Locate the cell with the specified text and output its (X, Y) center coordinate. 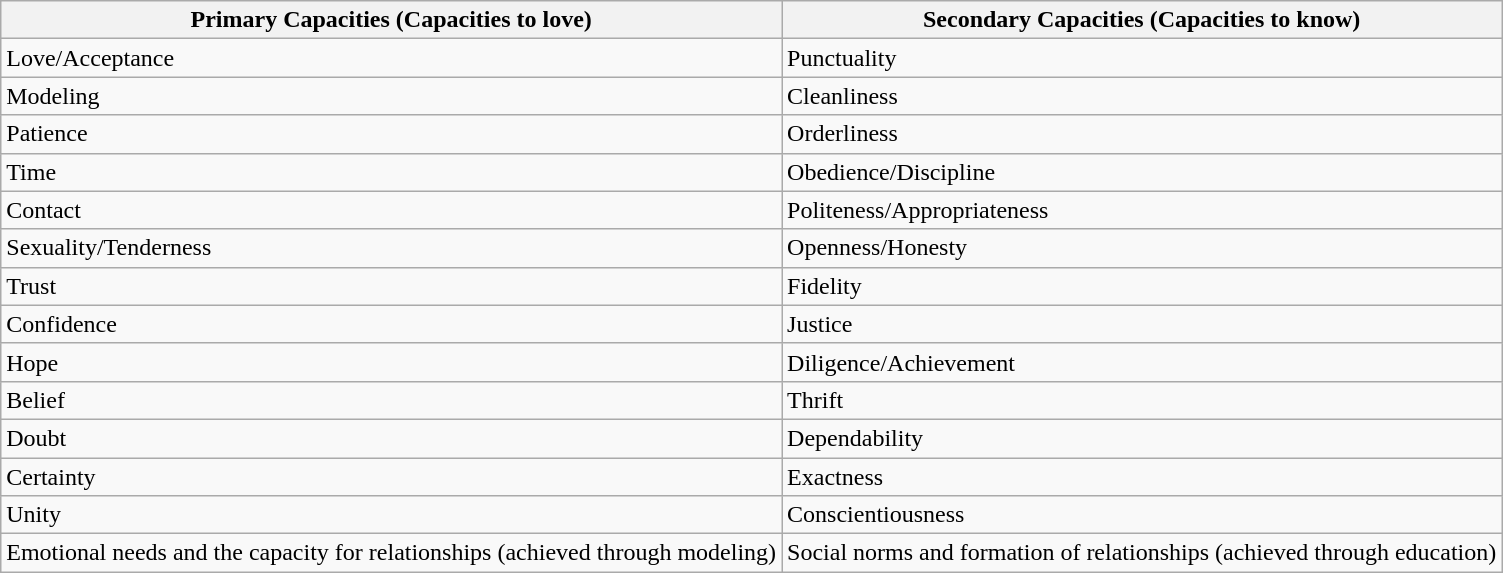
Contact (392, 210)
Patience (392, 134)
Openness/Honesty (1142, 248)
Emotional needs and the capacity for relationships (achieved through modeling) (392, 553)
Modeling (392, 96)
Orderliness (1142, 134)
Trust (392, 286)
Hope (392, 362)
Cleanliness (1142, 96)
Social norms and formation of relationships (achieved through education) (1142, 553)
Exactness (1142, 477)
Thrift (1142, 400)
Sexuality/Tenderness (392, 248)
Dependability (1142, 438)
Diligence/Achievement (1142, 362)
Secondary Capacities (Capacities to know) (1142, 20)
Belief (392, 400)
Justice (1142, 324)
Obedience/Discipline (1142, 172)
Love/Acceptance (392, 58)
Unity (392, 515)
Doubt (392, 438)
Conscientiousness (1142, 515)
Confidence (392, 324)
Politeness/Appropriateness (1142, 210)
Fidelity (1142, 286)
Primary Capacities (Capacities to love) (392, 20)
Time (392, 172)
Certainty (392, 477)
Punctuality (1142, 58)
